Locate the cell with the specified text and output its (X, Y) center coordinate. 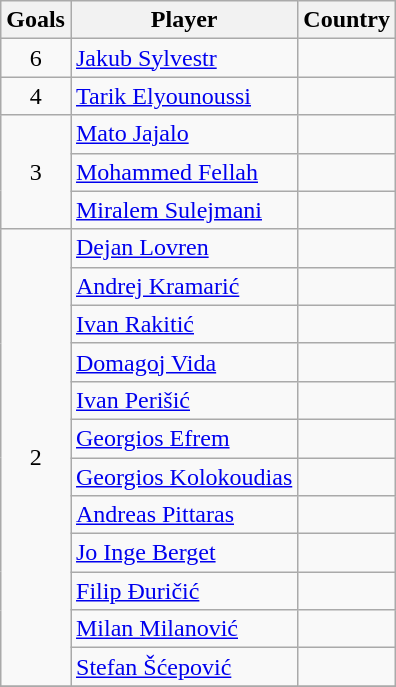
Tarik Elyounoussi (184, 96)
Miralem Sulejmani (184, 210)
Player (184, 20)
Filip Đuričić (184, 591)
Country (347, 20)
Jo Inge Berget (184, 553)
Ivan Rakitić (184, 324)
Georgios Kolokoudias (184, 477)
Mohammed Fellah (184, 172)
Andrej Kramarić (184, 286)
Dejan Lovren (184, 248)
6 (36, 58)
Ivan Perišić (184, 400)
Stefan Šćepović (184, 667)
Mato Jajalo (184, 134)
2 (36, 458)
Milan Milanović (184, 629)
3 (36, 172)
Goals (36, 20)
Andreas Pittaras (184, 515)
Jakub Sylvestr (184, 58)
4 (36, 96)
Georgios Efrem (184, 438)
Domagoj Vida (184, 362)
